For the text-containing cell, return its midpoint in (x, y) coordinate format. 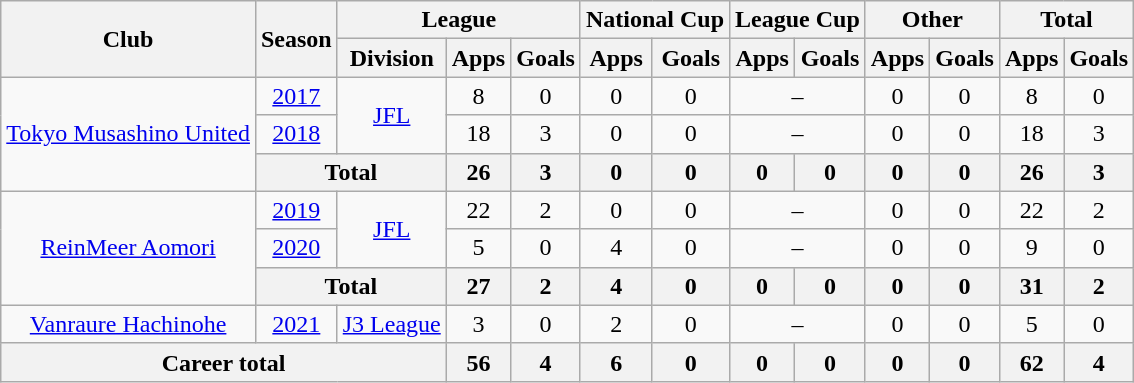
J3 League (392, 324)
27 (478, 286)
2018 (296, 134)
Tokyo Musashino United (128, 134)
2021 (296, 324)
National Cup (654, 20)
31 (1031, 286)
2020 (296, 248)
League Cup (798, 20)
Division (392, 58)
9 (1031, 248)
ReinMeer Aomori (128, 248)
League (458, 20)
Season (296, 39)
2017 (296, 96)
6 (616, 362)
Other (932, 20)
Career total (224, 362)
56 (478, 362)
Club (128, 39)
Vanraure Hachinohe (128, 324)
62 (1031, 362)
2019 (296, 210)
